Locate the cell with the specified text and output its [X, Y] center coordinate. 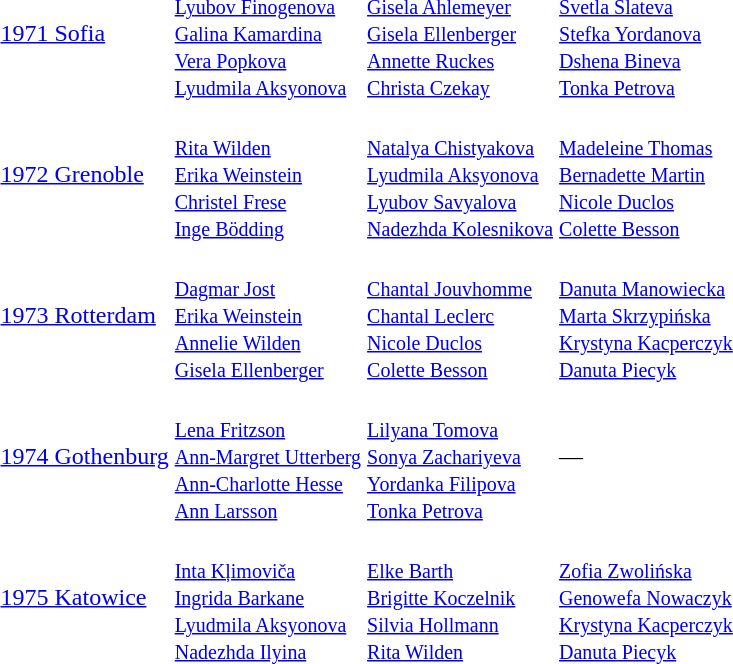
Rita WildenErika WeinsteinChristel FreseInge Bödding [268, 174]
Natalya ChistyakovaLyudmila AksyonovaLyubov SavyalovaNadezhda Kolesnikova [460, 174]
Chantal JouvhommeChantal LeclercNicole DuclosColette Besson [460, 315]
Lena FritzsonAnn-Margret UtterbergAnn-Charlotte HesseAnn Larsson [268, 456]
Lilyana TomovaSonya ZachariyevaYordanka FilipovaTonka Petrova [460, 456]
Dagmar JostErika WeinsteinAnnelie WildenGisela Ellenberger [268, 315]
